Output the (x, y) coordinate of the center of the cell containing the given text.  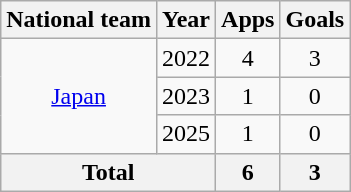
Japan (79, 96)
Total (108, 172)
National team (79, 20)
Year (186, 20)
2025 (186, 134)
Apps (248, 20)
Goals (315, 20)
4 (248, 58)
2022 (186, 58)
6 (248, 172)
2023 (186, 96)
